Detect which cell encompasses the target text, then output its (x, y) center coordinate. 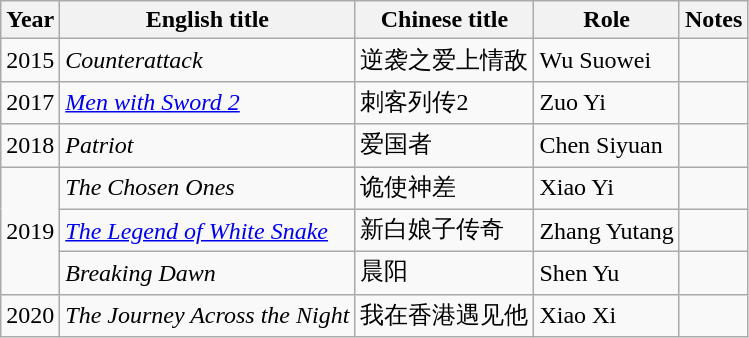
晨阳 (444, 274)
Patriot (208, 146)
我在香港遇见他 (444, 316)
Role (606, 20)
Wu Suowei (606, 60)
新白娘子传奇 (444, 230)
2018 (30, 146)
刺客列传2 (444, 102)
Breaking Dawn (208, 274)
The Journey Across the Night (208, 316)
2019 (30, 230)
Chen Siyuan (606, 146)
English title (208, 20)
Zuo Yi (606, 102)
Men with Sword 2 (208, 102)
Chinese title (444, 20)
2015 (30, 60)
逆袭之爱上情敌 (444, 60)
2020 (30, 316)
Notes (713, 20)
Counterattack (208, 60)
爱国者 (444, 146)
诡使神差 (444, 188)
Xiao Yi (606, 188)
The Legend of White Snake (208, 230)
Shen Yu (606, 274)
Xiao Xi (606, 316)
2017 (30, 102)
The Chosen Ones (208, 188)
Zhang Yutang (606, 230)
Year (30, 20)
